Find where the given text appears and provide that cell's center as [x, y] coordinate. 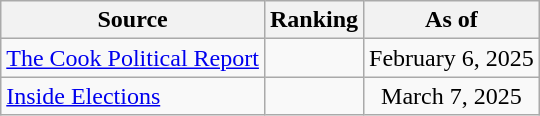
As of [452, 20]
The Cook Political Report [133, 58]
March 7, 2025 [452, 96]
Source [133, 20]
February 6, 2025 [452, 58]
Inside Elections [133, 96]
Ranking [314, 20]
